Scan for the cell matching the given text and deliver its (x, y) coordinate at center. 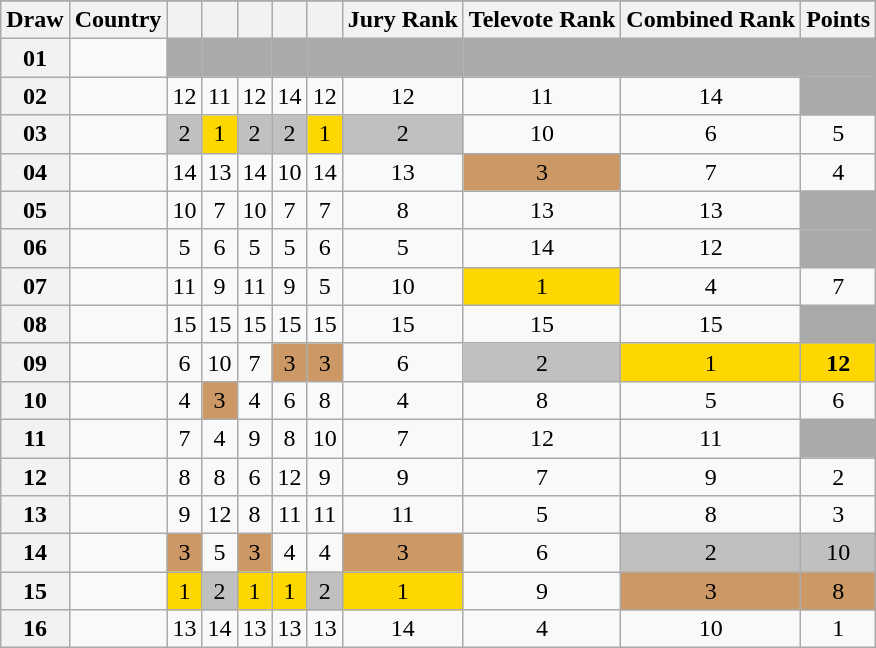
Combined Rank (711, 20)
04 (35, 172)
Country (118, 20)
06 (35, 248)
Points (838, 20)
08 (35, 324)
05 (35, 210)
01 (35, 58)
Televote Rank (542, 20)
16 (35, 629)
Jury Rank (402, 20)
07 (35, 286)
Draw (35, 20)
03 (35, 134)
09 (35, 362)
02 (35, 96)
